For the text-containing cell, return its midpoint in (X, Y) coordinate format. 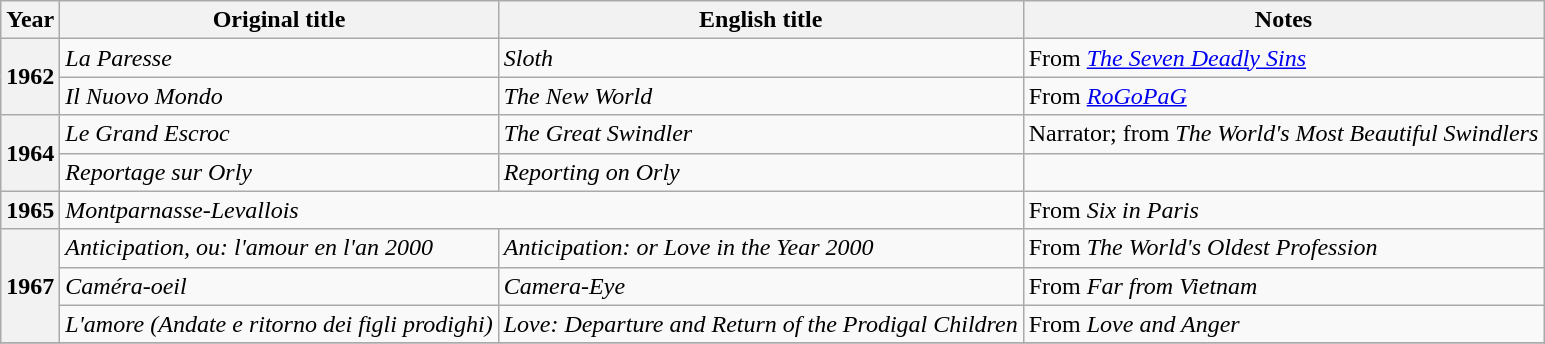
Love: Departure and Return of the Prodigal Children (760, 324)
From Six in Paris (1284, 210)
Il Nuovo Mondo (279, 96)
1964 (30, 153)
From The World's Oldest Profession (1284, 248)
Narrator; from The World's Most Beautiful Swindlers (1284, 134)
The Great Swindler (760, 134)
1967 (30, 286)
From Far from Vietnam (1284, 286)
From RoGoPaG (1284, 96)
Original title (279, 20)
Montparnasse-Levallois (542, 210)
The New World (760, 96)
1965 (30, 210)
1962 (30, 77)
Camera-Eye (760, 286)
Reporting on Orly (760, 172)
Reportage sur Orly (279, 172)
Anticipation, ou: l'amour en l'an 2000 (279, 248)
La Paresse (279, 58)
Caméra-oeil (279, 286)
L'amore (Andate e ritorno dei figli prodighi) (279, 324)
From Love and Anger (1284, 324)
Sloth (760, 58)
Year (30, 20)
English title (760, 20)
Anticipation: or Love in the Year 2000 (760, 248)
Notes (1284, 20)
From The Seven Deadly Sins (1284, 58)
Le Grand Escroc (279, 134)
